Search for the cell housing the specified text and yield its [x, y] center coordinate. 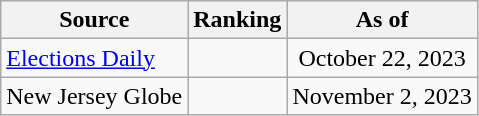
November 2, 2023 [382, 96]
Source [94, 20]
October 22, 2023 [382, 58]
As of [382, 20]
Elections Daily [94, 58]
Ranking [238, 20]
New Jersey Globe [94, 96]
